Output the [x, y] coordinate of the center of the cell containing the given text.  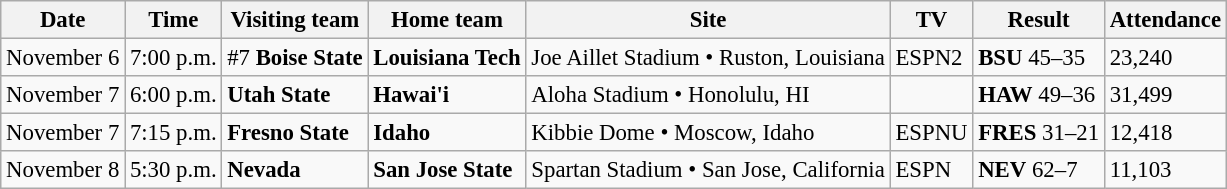
NEV 62–7 [1038, 170]
Fresno State [295, 133]
ESPNU [932, 133]
31,499 [1165, 95]
Time [174, 20]
Nevada [295, 170]
11,103 [1165, 170]
Attendance [1165, 20]
Joe Aillet Stadium • Ruston, Louisiana [708, 58]
FRES 31–21 [1038, 133]
Date [63, 20]
Kibbie Dome • Moscow, Idaho [708, 133]
ESPN2 [932, 58]
November 6 [63, 58]
7:00 p.m. [174, 58]
ESPN [932, 170]
Aloha Stadium • Honolulu, HI [708, 95]
7:15 p.m. [174, 133]
November 8 [63, 170]
Site [708, 20]
TV [932, 20]
Louisiana Tech [447, 58]
5:30 p.m. [174, 170]
Idaho [447, 133]
6:00 p.m. [174, 95]
San Jose State [447, 170]
Home team [447, 20]
Hawai'i [447, 95]
#7 Boise State [295, 58]
Utah State [295, 95]
HAW 49–36 [1038, 95]
12,418 [1165, 133]
Result [1038, 20]
23,240 [1165, 58]
Spartan Stadium • San Jose, California [708, 170]
BSU 45–35 [1038, 58]
Visiting team [295, 20]
